Detect which cell encompasses the target text, then output its (x, y) center coordinate. 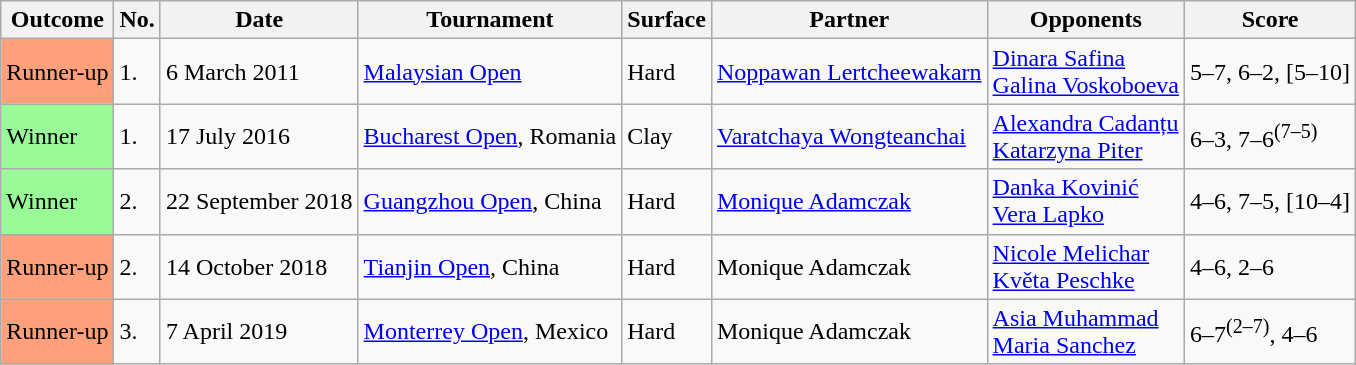
17 July 2016 (259, 136)
Danka Kovinić Vera Lapko (1086, 202)
4–6, 7–5, [10–4] (1270, 202)
6–7(2–7), 4–6 (1270, 332)
Score (1270, 20)
22 September 2018 (259, 202)
6 March 2011 (259, 72)
Varatchaya Wongteanchai (849, 136)
Surface (667, 20)
14 October 2018 (259, 266)
Nicole Melichar Květa Peschke (1086, 266)
Tianjin Open, China (490, 266)
No. (137, 20)
Noppawan Lertcheewakarn (849, 72)
Opponents (1086, 20)
Tournament (490, 20)
Partner (849, 20)
5–7, 6–2, [5–10] (1270, 72)
7 April 2019 (259, 332)
Monterrey Open, Mexico (490, 332)
Alexandra Cadanțu Katarzyna Piter (1086, 136)
Outcome (58, 20)
6–3, 7–6(7–5) (1270, 136)
Dinara Safina Galina Voskoboeva (1086, 72)
Date (259, 20)
Clay (667, 136)
Malaysian Open (490, 72)
4–6, 2–6 (1270, 266)
3. (137, 332)
Guangzhou Open, China (490, 202)
Asia Muhammad Maria Sanchez (1086, 332)
Bucharest Open, Romania (490, 136)
